For the text-containing cell, return its midpoint in (x, y) coordinate format. 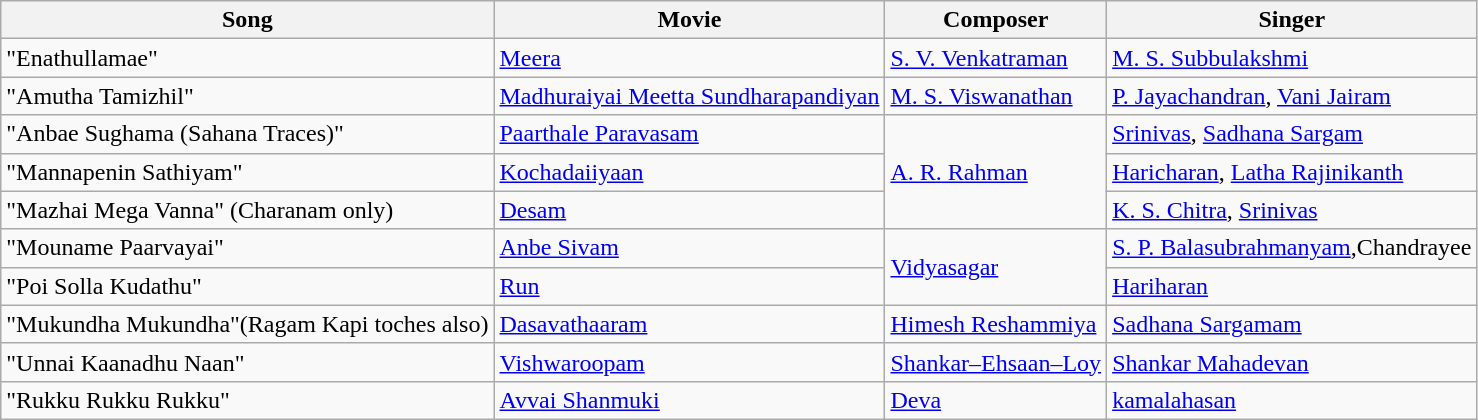
Singer (1292, 20)
P. Jayachandran, Vani Jairam (1292, 96)
"Mazhai Mega Vanna" (Charanam only) (248, 210)
A. R. Rahman (996, 172)
M. S. Viswanathan (996, 96)
Vidyasagar (996, 267)
Srinivas, Sadhana Sargam (1292, 134)
Run (690, 286)
"Mukundha Mukundha"(Ragam Kapi toches also) (248, 324)
Song (248, 20)
Avvai Shanmuki (690, 400)
"Enathullamae" (248, 58)
Hariharan (1292, 286)
Sadhana Sargamam (1292, 324)
Haricharan, Latha Rajinikanth (1292, 172)
"Mouname Paarvayai" (248, 248)
Movie (690, 20)
M. S. Subbulakshmi (1292, 58)
Composer (996, 20)
"Unnai Kaanadhu Naan" (248, 362)
Shankar Mahadevan (1292, 362)
kamalahasan (1292, 400)
Dasavathaaram (690, 324)
Desam (690, 210)
Himesh Reshammiya (996, 324)
K. S. Chitra, Srinivas (1292, 210)
Kochadaiiyaan (690, 172)
"Anbae Sughama (Sahana Traces)" (248, 134)
Meera (690, 58)
Madhuraiyai Meetta Sundharapandiyan (690, 96)
Deva (996, 400)
"Poi Solla Kudathu" (248, 286)
Shankar–Ehsaan–Loy (996, 362)
"Amutha Tamizhil" (248, 96)
S. V. Venkatraman (996, 58)
Paarthale Paravasam (690, 134)
Vishwaroopam (690, 362)
S. P. Balasubrahmanyam,Chandrayee (1292, 248)
"Rukku Rukku Rukku" (248, 400)
"Mannapenin Sathiyam" (248, 172)
Anbe Sivam (690, 248)
